For the text-containing cell, return its midpoint in [X, Y] coordinate format. 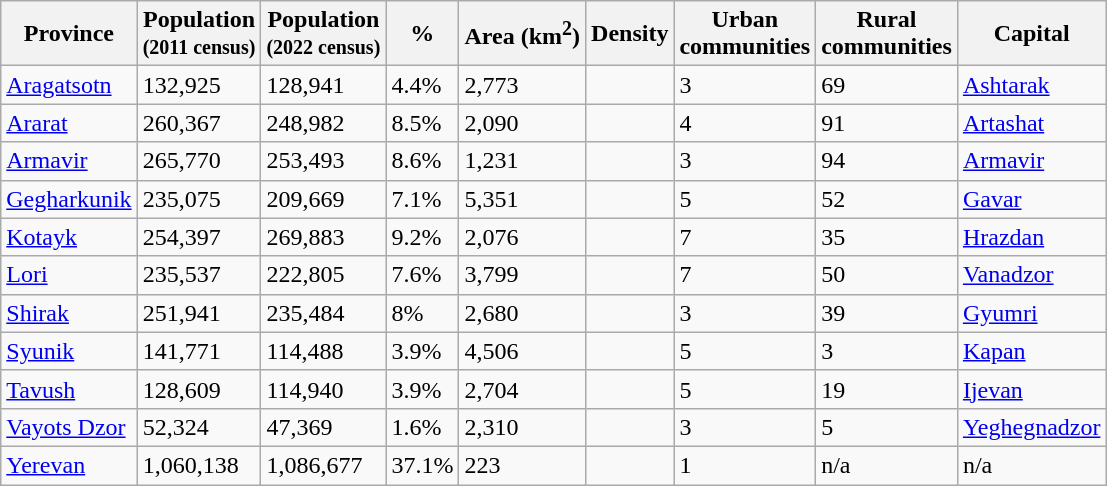
4 [745, 123]
2,773 [522, 85]
269,883 [324, 237]
Lori [69, 275]
Aragatsotn [69, 85]
3,799 [522, 275]
Urbancommunities [745, 34]
1,060,138 [199, 465]
Yerevan [69, 465]
Ararat [69, 123]
69 [887, 85]
114,488 [324, 351]
Province [69, 34]
Ashtarak [1032, 85]
9.2% [422, 237]
1,231 [522, 161]
265,770 [199, 161]
7.6% [422, 275]
223 [522, 465]
39 [887, 313]
7.1% [422, 199]
Gavar [1032, 199]
Vanadzor [1032, 275]
1.6% [422, 427]
235,484 [324, 313]
91 [887, 123]
Capital [1032, 34]
Hrazdan [1032, 237]
Vayots Dzor [69, 427]
251,941 [199, 313]
4,506 [522, 351]
Ijevan [1032, 389]
52,324 [199, 427]
248,982 [324, 123]
37.1% [422, 465]
Ruralcommunities [887, 34]
Gyumri [1032, 313]
47,369 [324, 427]
8.5% [422, 123]
Gegharkunik [69, 199]
1,086,677 [324, 465]
% [422, 34]
Yeghegnadzor [1032, 427]
222,805 [324, 275]
Kotayk [69, 237]
19 [887, 389]
Density [630, 34]
35 [887, 237]
141,771 [199, 351]
52 [887, 199]
Population(2022 census) [324, 34]
2,090 [522, 123]
128,941 [324, 85]
8% [422, 313]
132,925 [199, 85]
2,680 [522, 313]
Shirak [69, 313]
260,367 [199, 123]
235,075 [199, 199]
Artashat [1032, 123]
1 [745, 465]
235,537 [199, 275]
50 [887, 275]
Tavush [69, 389]
5,351 [522, 199]
Kapan [1032, 351]
114,940 [324, 389]
94 [887, 161]
209,669 [324, 199]
4.4% [422, 85]
2,704 [522, 389]
2,310 [522, 427]
8.6% [422, 161]
128,609 [199, 389]
253,493 [324, 161]
254,397 [199, 237]
2,076 [522, 237]
Area (km2) [522, 34]
Syunik [69, 351]
Population(2011 census) [199, 34]
